Pinpoint the cell where the given text exists, returning its (x, y) midpoint coordinate. 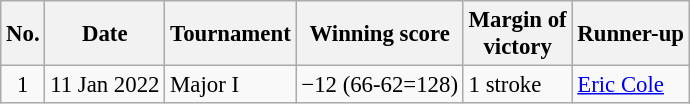
Date (105, 34)
Margin ofvictory (518, 34)
1 (23, 85)
1 stroke (518, 85)
No. (23, 34)
Tournament (230, 34)
Eric Cole (630, 85)
−12 (66-62=128) (380, 85)
Winning score (380, 34)
Major I (230, 85)
Runner-up (630, 34)
11 Jan 2022 (105, 85)
